Determine the [X, Y] coordinate at the center of the cell enclosing the given text.  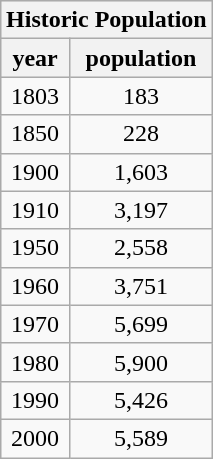
1803 [36, 96]
3,751 [142, 286]
5,699 [142, 324]
1,603 [142, 172]
2000 [36, 438]
1980 [36, 362]
1900 [36, 172]
3,197 [142, 210]
1970 [36, 324]
Historic Population [107, 20]
1850 [36, 134]
1950 [36, 248]
2,558 [142, 248]
population [142, 58]
1990 [36, 400]
year [36, 58]
183 [142, 96]
1960 [36, 286]
1910 [36, 210]
5,589 [142, 438]
228 [142, 134]
5,900 [142, 362]
5,426 [142, 400]
